Return (x, y) of the center of cell containing provided text 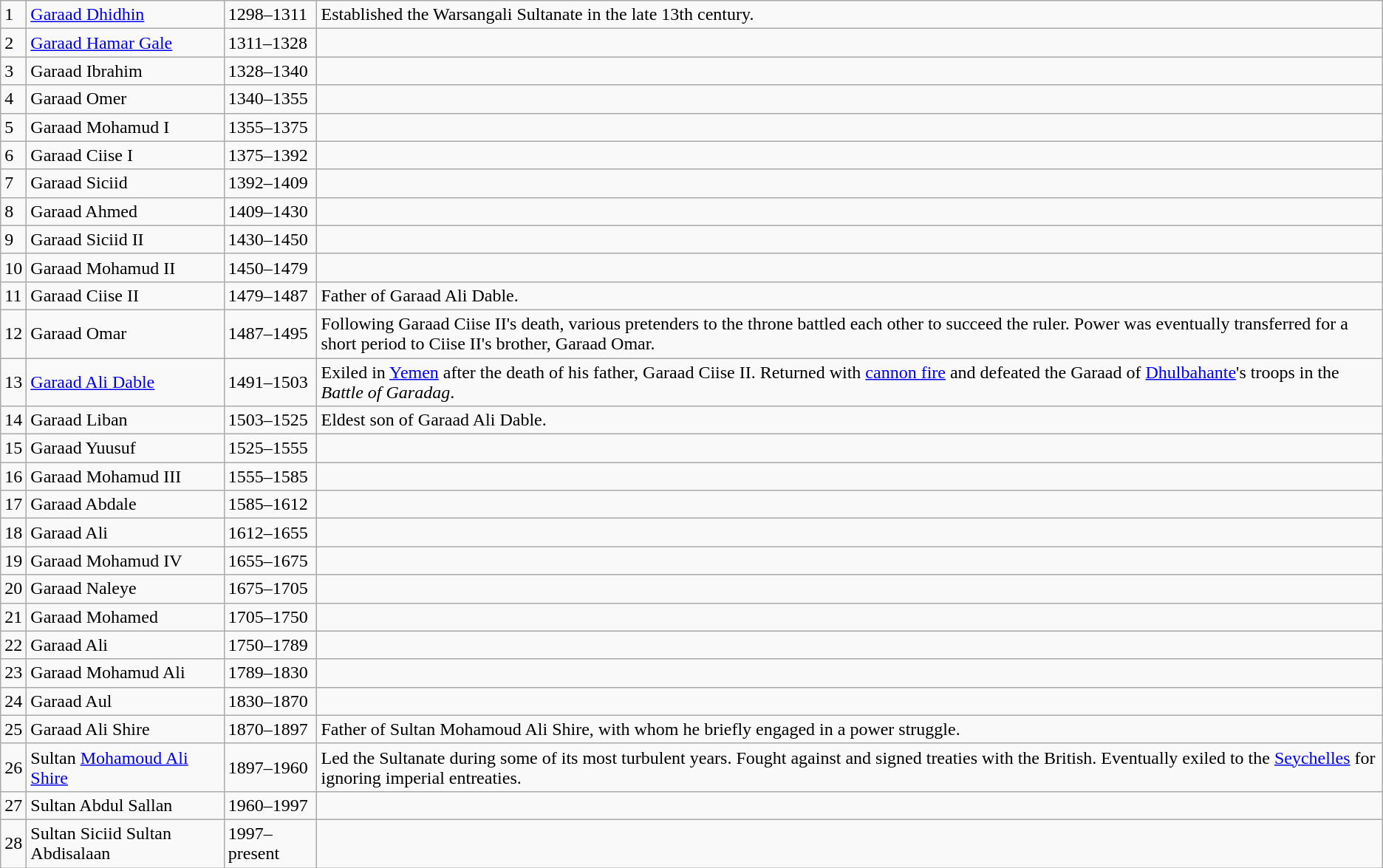
2 (13, 43)
Garaad Mohamud I (126, 127)
21 (13, 617)
1355–1375 (270, 127)
Garaad Mohamud IV (126, 561)
Father of Garaad Ali Dable. (850, 295)
10 (13, 267)
1750–1789 (270, 645)
1409–1430 (270, 211)
1375–1392 (270, 155)
Garaad Aul (126, 701)
1705–1750 (270, 617)
1789–1830 (270, 673)
17 (13, 505)
Sultan Abdul Sallan (126, 805)
23 (13, 673)
1585–1612 (270, 505)
1525–1555 (270, 448)
11 (13, 295)
Garaad Ibrahim (126, 71)
1612–1655 (270, 533)
26 (13, 767)
Garaad Siciid (126, 183)
Garaad Dhidhin (126, 15)
1655–1675 (270, 561)
Garaad Yuusuf (126, 448)
Garaad Ahmed (126, 211)
Garaad Abdale (126, 505)
1392–1409 (270, 183)
1491–1503 (270, 381)
Established the Warsangali Sultanate in the late 13th century. (850, 15)
12 (13, 334)
Sultan Mohamoud Ali Shire (126, 767)
Garaad Ali Shire (126, 729)
1675–1705 (270, 589)
Garaad Hamar Gale (126, 43)
20 (13, 589)
1 (13, 15)
Garaad Ali Dable (126, 381)
8 (13, 211)
1960–1997 (270, 805)
1897–1960 (270, 767)
1450–1479 (270, 267)
Garaad Omer (126, 99)
Garaad Mohamed (126, 617)
Garaad Mohamud Ali (126, 673)
1870–1897 (270, 729)
Garaad Omar (126, 334)
1487–1495 (270, 334)
5 (13, 127)
1555–1585 (270, 476)
Sultan Siciid Sultan Abdisalaan (126, 844)
1328–1340 (270, 71)
15 (13, 448)
1479–1487 (270, 295)
9 (13, 239)
1311–1328 (270, 43)
Eldest son of Garaad Ali Dable. (850, 420)
Garaad Mohamud III (126, 476)
Garaad Ciise II (126, 295)
24 (13, 701)
13 (13, 381)
1430–1450 (270, 239)
22 (13, 645)
18 (13, 533)
1997–present (270, 844)
1340–1355 (270, 99)
19 (13, 561)
7 (13, 183)
Garaad Mohamud II (126, 267)
Garaad Liban (126, 420)
3 (13, 71)
4 (13, 99)
Garaad Siciid II (126, 239)
14 (13, 420)
6 (13, 155)
25 (13, 729)
Garaad Naleye (126, 589)
16 (13, 476)
Garaad Ciise I (126, 155)
Father of Sultan Mohamoud Ali Shire, with whom he briefly engaged in a power struggle. (850, 729)
1298–1311 (270, 15)
27 (13, 805)
1503–1525 (270, 420)
1830–1870 (270, 701)
28 (13, 844)
